Scan for the cell matching the given text and deliver its (x, y) coordinate at center. 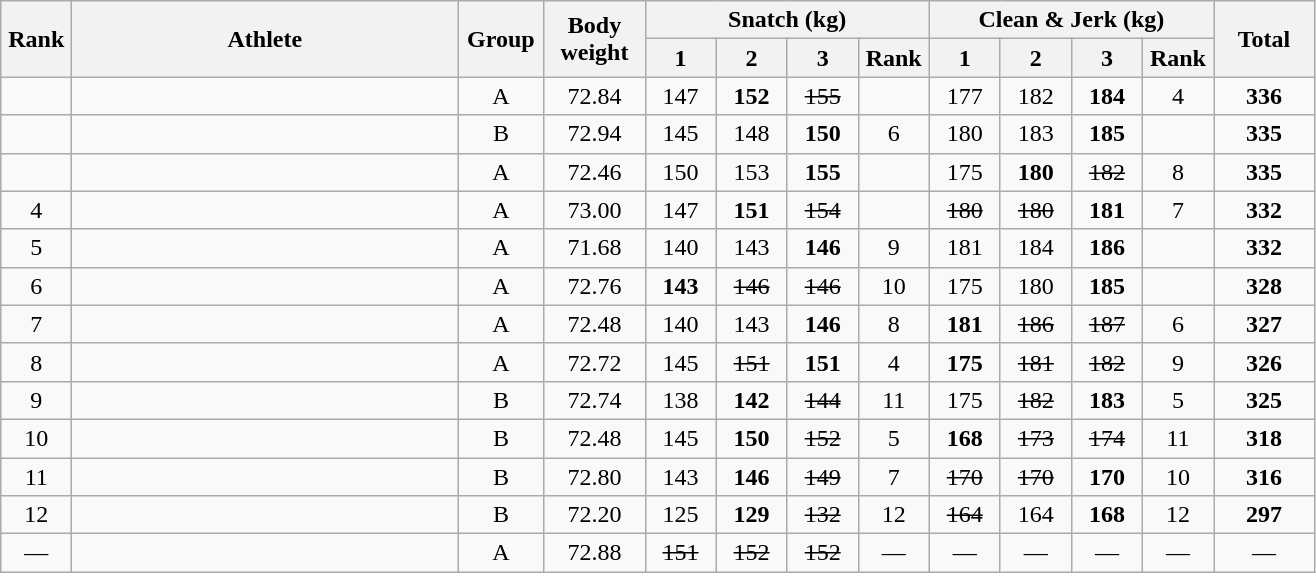
326 (1264, 362)
297 (1264, 515)
Athlete (265, 39)
71.68 (594, 248)
Snatch (kg) (787, 20)
72.94 (594, 134)
72.80 (594, 477)
328 (1264, 286)
144 (822, 400)
Total (1264, 39)
138 (680, 400)
325 (1264, 400)
Group (501, 39)
73.00 (594, 210)
72.20 (594, 515)
336 (1264, 96)
149 (822, 477)
72.84 (594, 96)
177 (964, 96)
153 (752, 172)
132 (822, 515)
125 (680, 515)
174 (1106, 438)
142 (752, 400)
72.46 (594, 172)
316 (1264, 477)
72.74 (594, 400)
72.72 (594, 362)
72.76 (594, 286)
Body weight (594, 39)
318 (1264, 438)
187 (1106, 324)
72.88 (594, 553)
Clean & Jerk (kg) (1071, 20)
154 (822, 210)
148 (752, 134)
129 (752, 515)
327 (1264, 324)
173 (1036, 438)
